Identify which cell holds the provided text, then report its [X, Y] central coordinate. 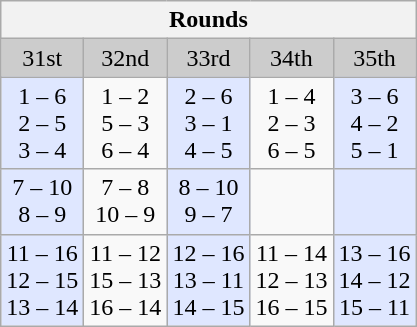
13 – 1614 – 1215 – 11 [374, 280]
31st [42, 58]
11 – 1612 – 1513 – 14 [42, 280]
35th [374, 58]
7 – 108 – 9 [42, 202]
12 – 1613 – 1114 – 15 [208, 280]
34th [292, 58]
11 – 1215 – 1316 – 14 [126, 280]
1 – 62 – 53 – 4 [42, 123]
2 – 63 – 14 – 5 [208, 123]
1 – 42 – 36 – 5 [292, 123]
8 – 109 – 7 [208, 202]
Rounds [208, 20]
11 – 1412 – 1316 – 15 [292, 280]
32nd [126, 58]
3 – 64 – 25 – 1 [374, 123]
7 – 810 – 9 [126, 202]
1 – 25 – 36 – 4 [126, 123]
33rd [208, 58]
